From the cell containing the given text, extract its center point as (X, Y) coordinate. 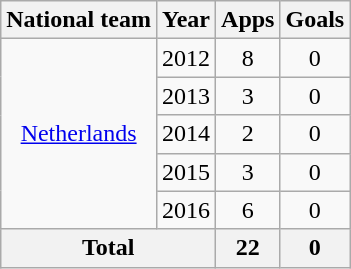
Total (108, 248)
Goals (315, 20)
2012 (186, 58)
2 (248, 134)
Apps (248, 20)
2014 (186, 134)
6 (248, 210)
22 (248, 248)
2013 (186, 96)
Year (186, 20)
National team (79, 20)
Netherlands (79, 134)
2016 (186, 210)
8 (248, 58)
2015 (186, 172)
